Return (x, y) of the center of cell containing provided text 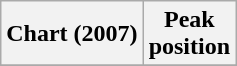
Chart (2007) (72, 34)
Peakposition (189, 34)
